Locate the cell with the specified text and output its (x, y) center coordinate. 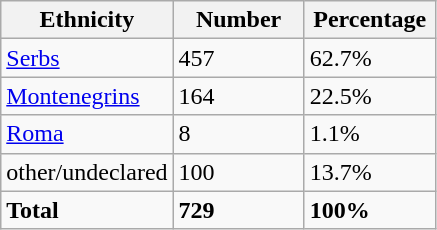
729 (238, 210)
other/undeclared (87, 172)
Serbs (87, 58)
100% (370, 210)
62.7% (370, 58)
1.1% (370, 134)
164 (238, 96)
Total (87, 210)
Montenegrins (87, 96)
22.5% (370, 96)
100 (238, 172)
13.7% (370, 172)
Number (238, 20)
Ethnicity (87, 20)
457 (238, 58)
8 (238, 134)
Percentage (370, 20)
Roma (87, 134)
